Find where the given text appears and provide that cell's center as [x, y] coordinate. 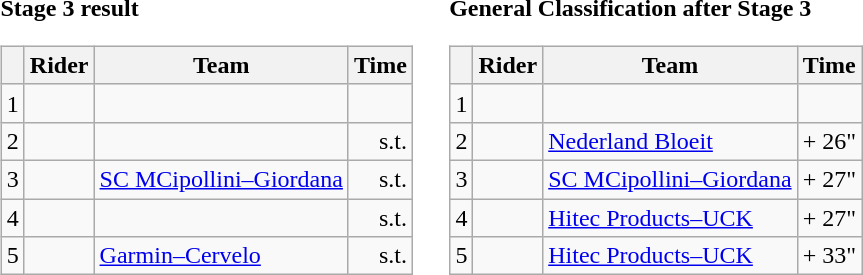
+ 26" [829, 141]
Garmin–Cervelo [221, 256]
Nederland Bloeit [670, 141]
+ 33" [829, 256]
